Return the [x, y] coordinate for the center point of the cell that contains the specified text.  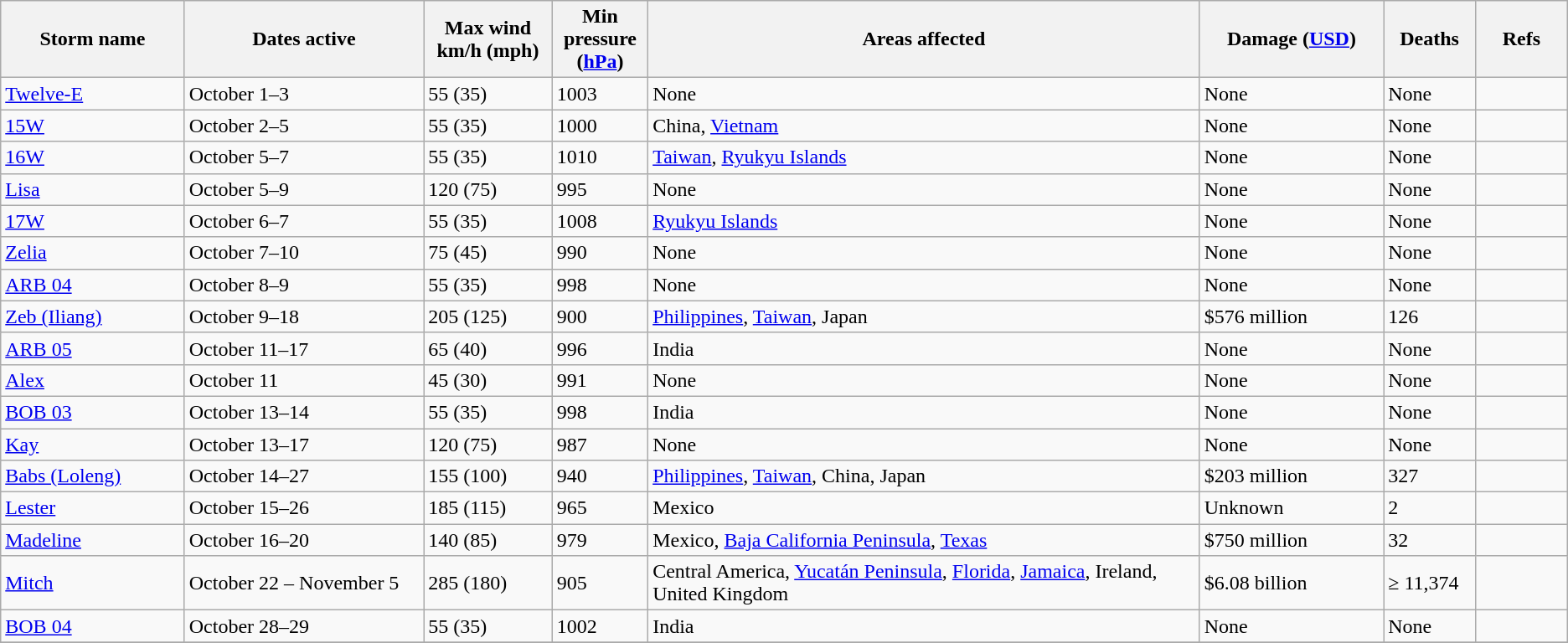
32 [1430, 540]
October 16–20 [303, 540]
1000 [600, 126]
Mitch [92, 583]
Areas affected [925, 39]
Kay [92, 445]
995 [600, 189]
1002 [600, 626]
≥ 11,374 [1430, 583]
Zeb (Iliang) [92, 316]
205 (125) [488, 316]
65 (40) [488, 348]
$6.08 billion [1292, 583]
Mexico [925, 508]
China, Vietnam [925, 126]
1003 [600, 94]
1008 [600, 221]
Taiwan, Ryukyu Islands [925, 157]
October 6–7 [303, 221]
Ryukyu Islands [925, 221]
140 (85) [488, 540]
Dates active [303, 39]
979 [600, 540]
Max wind km/h (mph) [488, 39]
2 [1430, 508]
Refs [1521, 39]
991 [600, 380]
905 [600, 583]
Zelia [92, 253]
1010 [600, 157]
965 [600, 508]
15W [92, 126]
Philippines, Taiwan, China, Japan [925, 476]
327 [1430, 476]
Twelve-E [92, 94]
ARB 04 [92, 285]
ARB 05 [92, 348]
$750 million [1292, 540]
October 7–10 [303, 253]
October 2–5 [303, 126]
October 28–29 [303, 626]
Storm name [92, 39]
Philippines, Taiwan, Japan [925, 316]
Lisa [92, 189]
940 [600, 476]
October 13–14 [303, 412]
October 9–18 [303, 316]
Unknown [1292, 508]
October 14–27 [303, 476]
126 [1430, 316]
Babs (Loleng) [92, 476]
Alex [92, 380]
Central America, Yucatán Peninsula, Florida, Jamaica, Ireland, United Kingdom [925, 583]
October 13–17 [303, 445]
Mexico, Baja California Peninsula, Texas [925, 540]
$576 million [1292, 316]
October 5–7 [303, 157]
Min pressure (hPa) [600, 39]
October 15–26 [303, 508]
996 [600, 348]
BOB 03 [92, 412]
October 11 [303, 380]
Deaths [1430, 39]
185 (115) [488, 508]
Madeline [92, 540]
987 [600, 445]
October 22 – November 5 [303, 583]
Damage (USD) [1292, 39]
155 (100) [488, 476]
45 (30) [488, 380]
October 11–17 [303, 348]
$203 million [1292, 476]
285 (180) [488, 583]
16W [92, 157]
990 [600, 253]
17W [92, 221]
October 5–9 [303, 189]
October 8–9 [303, 285]
October 1–3 [303, 94]
Lester [92, 508]
75 (45) [488, 253]
900 [600, 316]
BOB 04 [92, 626]
